Scan for the cell matching the given text and deliver its [x, y] coordinate at center. 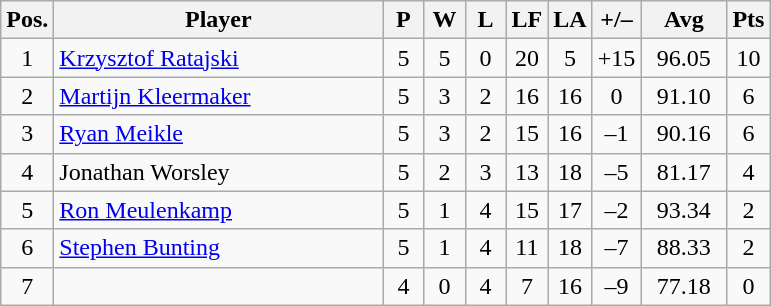
Pos. [28, 20]
10 [748, 58]
Pts [748, 20]
Ron Meulenkamp [218, 210]
Krzysztof Ratajski [218, 58]
91.10 [684, 96]
–5 [616, 172]
Stephen Bunting [218, 248]
Player [218, 20]
11 [527, 248]
+/– [616, 20]
L [486, 20]
+15 [616, 58]
W [444, 20]
77.18 [684, 286]
96.05 [684, 58]
93.34 [684, 210]
Jonathan Worsley [218, 172]
81.17 [684, 172]
88.33 [684, 248]
LA [570, 20]
17 [570, 210]
Martijn Kleermaker [218, 96]
–1 [616, 134]
–2 [616, 210]
LF [527, 20]
P [404, 20]
20 [527, 58]
–9 [616, 286]
90.16 [684, 134]
Ryan Meikle [218, 134]
13 [527, 172]
Avg [684, 20]
–7 [616, 248]
